Detect which cell encompasses the target text, then output its [X, Y] center coordinate. 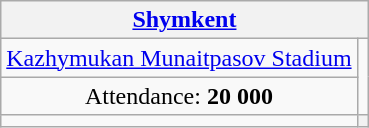
Shymkent [184, 20]
Kazhymukan Munaitpasov Stadium [179, 58]
Attendance: 20 000 [179, 96]
